Identify which cell holds the provided text, then report its [X, Y] central coordinate. 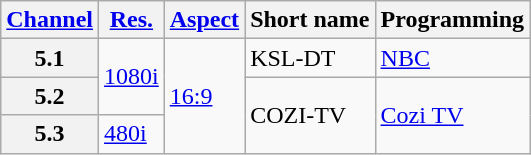
Cozi TV [452, 115]
Res. [132, 20]
Aspect [204, 20]
COZI-TV [310, 115]
5.3 [50, 134]
NBC [452, 58]
16:9 [204, 96]
5.1 [50, 58]
1080i [132, 77]
480i [132, 134]
KSL-DT [310, 58]
Programming [452, 20]
Short name [310, 20]
5.2 [50, 96]
Channel [50, 20]
